Provide the [X, Y] coordinate of the cell's center where the given text is located.  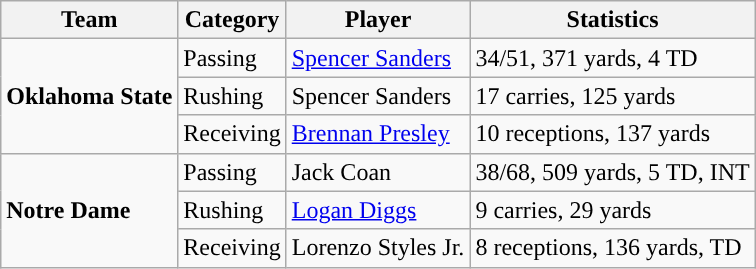
34/51, 371 yards, 4 TD [612, 58]
Category [232, 20]
9 carries, 29 yards [612, 210]
Statistics [612, 20]
Player [378, 20]
10 receptions, 137 yards [612, 134]
Logan Diggs [378, 210]
8 receptions, 136 yards, TD [612, 248]
17 carries, 125 yards [612, 96]
38/68, 509 yards, 5 TD, INT [612, 172]
Notre Dame [90, 210]
Jack Coan [378, 172]
Team [90, 20]
Oklahoma State [90, 96]
Brennan Presley [378, 134]
Lorenzo Styles Jr. [378, 248]
